Return the (x, y) coordinate for the center point of the cell that contains the specified text.  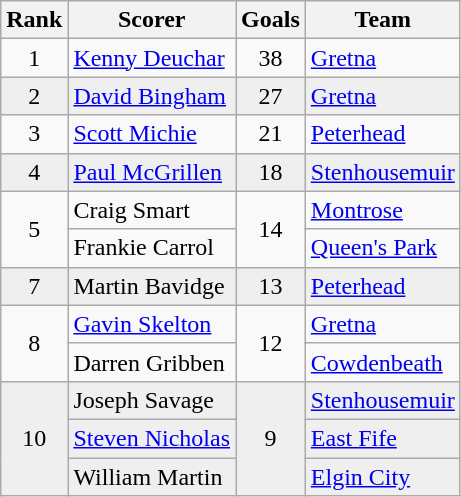
21 (271, 134)
Scorer (152, 20)
Rank (34, 20)
4 (34, 172)
Darren Gribben (152, 362)
East Fife (382, 438)
Cowdenbeath (382, 362)
38 (271, 58)
Joseph Savage (152, 400)
10 (34, 438)
12 (271, 343)
Team (382, 20)
14 (271, 229)
Paul McGrillen (152, 172)
Steven Nicholas (152, 438)
Scott Michie (152, 134)
13 (271, 286)
8 (34, 343)
3 (34, 134)
27 (271, 96)
Queen's Park (382, 248)
7 (34, 286)
Frankie Carrol (152, 248)
William Martin (152, 477)
David Bingham (152, 96)
Martin Bavidge (152, 286)
1 (34, 58)
Goals (271, 20)
2 (34, 96)
Gavin Skelton (152, 324)
Montrose (382, 210)
Kenny Deuchar (152, 58)
Elgin City (382, 477)
9 (271, 438)
Craig Smart (152, 210)
18 (271, 172)
5 (34, 229)
